Provide the (x, y) coordinate of the cell's center where the given text is located.  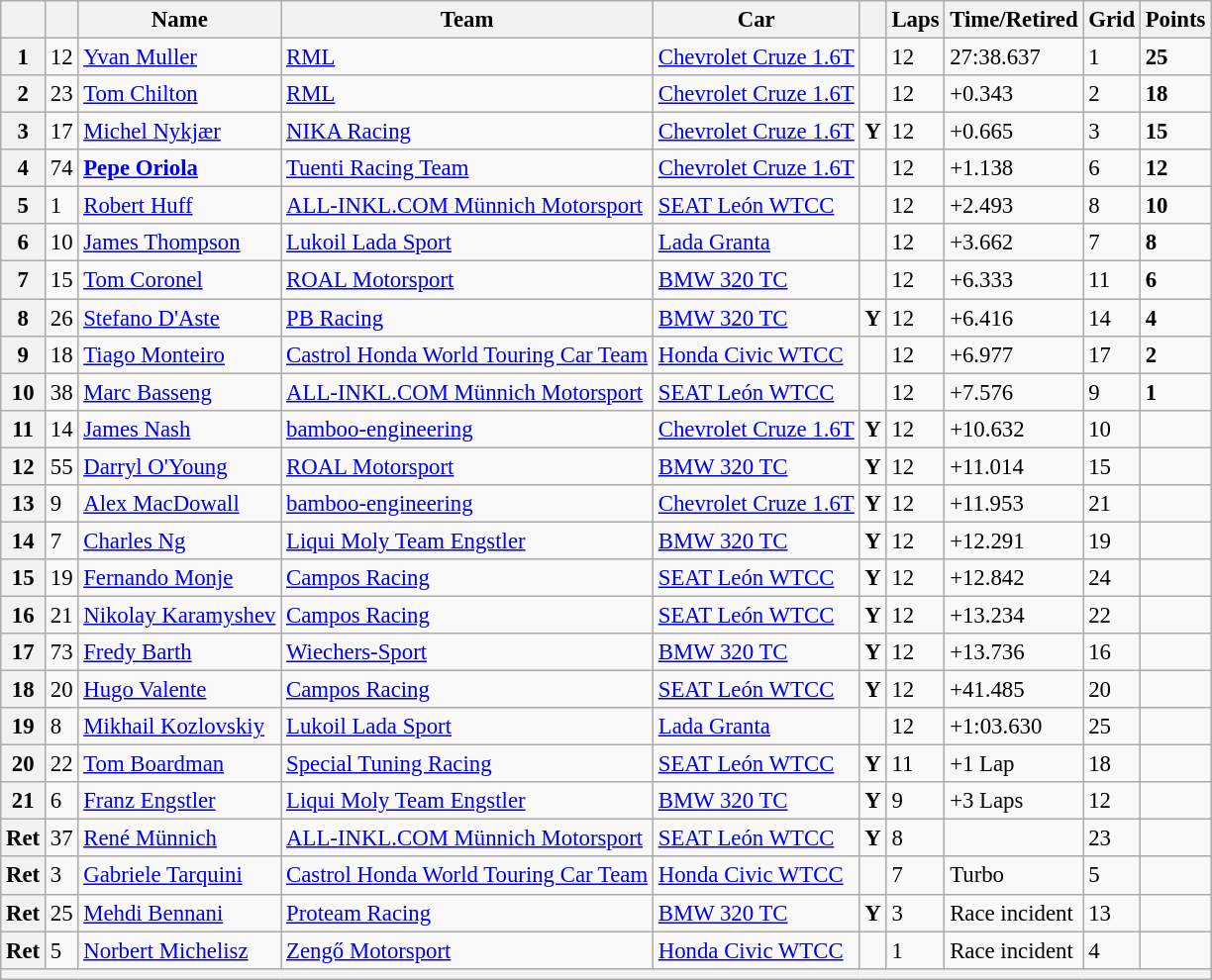
+1.138 (1014, 168)
Turbo (1014, 876)
Proteam Racing (467, 913)
26 (61, 318)
+6.977 (1014, 354)
Yvan Muller (180, 57)
Norbert Michelisz (180, 950)
24 (1111, 578)
Tuenti Racing Team (467, 168)
27:38.637 (1014, 57)
Time/Retired (1014, 20)
+1 Lap (1014, 764)
Pepe Oriola (180, 168)
Tom Coronel (180, 280)
+0.343 (1014, 94)
Hugo Valente (180, 690)
Mikhail Kozlovskiy (180, 727)
+11.953 (1014, 504)
+11.014 (1014, 466)
James Thompson (180, 243)
Robert Huff (180, 206)
Fredy Barth (180, 652)
+6.333 (1014, 280)
Wiechers-Sport (467, 652)
Team (467, 20)
+41.485 (1014, 690)
Marc Basseng (180, 392)
Laps (915, 20)
+2.493 (1014, 206)
Alex MacDowall (180, 504)
PB Racing (467, 318)
Charles Ng (180, 540)
Stefano D'Aste (180, 318)
37 (61, 838)
+7.576 (1014, 392)
+13.234 (1014, 615)
René Münnich (180, 838)
Name (180, 20)
Points (1174, 20)
+0.665 (1014, 132)
+12.842 (1014, 578)
+12.291 (1014, 540)
Special Tuning Racing (467, 764)
Zengő Motorsport (467, 950)
Nikolay Karamyshev (180, 615)
+1:03.630 (1014, 727)
NIKA Racing (467, 132)
73 (61, 652)
Gabriele Tarquini (180, 876)
Mehdi Bennani (180, 913)
+3 Laps (1014, 801)
38 (61, 392)
Darryl O'Young (180, 466)
Grid (1111, 20)
James Nash (180, 429)
Franz Engstler (180, 801)
+3.662 (1014, 243)
+6.416 (1014, 318)
Michel Nykjær (180, 132)
55 (61, 466)
+10.632 (1014, 429)
74 (61, 168)
Tom Chilton (180, 94)
Tom Boardman (180, 764)
Tiago Monteiro (180, 354)
Fernando Monje (180, 578)
+13.736 (1014, 652)
Car (757, 20)
